Find where the given text appears and provide that cell's center as [X, Y] coordinate. 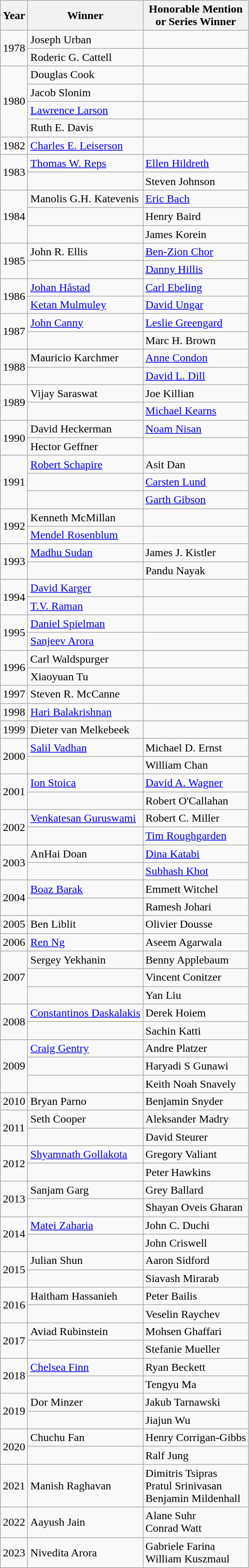
Ralf Jung [196, 1455]
2017 [14, 1340]
David Heckerman [85, 429]
2023 [14, 1552]
Bryan Parno [85, 1102]
2011 [14, 1128]
James J. Kistler [196, 553]
Robert C. Miller [196, 818]
John C. Duchi [196, 1225]
Year [14, 16]
Ketan Mulmuley [85, 305]
Hector Geffner [85, 446]
2018 [14, 1375]
Steven Johnson [196, 181]
David Steurer [196, 1137]
2021 [14, 1486]
Peter Hawkins [196, 1172]
Leslie Greengard [196, 323]
Stefanie Mueller [196, 1349]
2008 [14, 1022]
1982 [14, 146]
Vijay Saraswat [85, 393]
Mohsen Ghaffari [196, 1331]
Jacob Slonim [85, 93]
Chelsea Finn [85, 1367]
Kenneth McMillan [85, 518]
Dor Minzer [85, 1402]
Eric Bach [196, 199]
Shyamnath Gollakota [85, 1155]
David Karger [85, 588]
Jiajun Wu [196, 1420]
John R. Ellis [85, 252]
Seth Cooper [85, 1119]
Tengyu Ma [196, 1385]
1996 [14, 668]
Boaz Barak [85, 889]
Andre Platzer [196, 1048]
1984 [14, 216]
2013 [14, 1199]
Veselin Raychev [196, 1314]
Joseph Urban [85, 40]
Danny Hillis [196, 270]
Ben-Zion Chor [196, 252]
Daniel Spielman [85, 624]
Robert O'Callahan [196, 800]
Dieter van Melkebeek [85, 730]
Mendel Rosenblum [85, 535]
1990 [14, 438]
Haryadi S Gunawi [196, 1066]
1987 [14, 332]
Henry Corrigan-Gibbs [196, 1438]
2014 [14, 1234]
Manolis G.H. Katevenis [85, 199]
Constantinos Daskalakis [85, 1013]
Michael Kearns [196, 411]
Sanjam Garg [85, 1190]
David A. Wagner [196, 783]
2002 [14, 827]
Keith Noah Snavely [196, 1084]
1995 [14, 632]
Shayan Oveis Gharan [196, 1208]
2020 [14, 1447]
Peter Bailis [196, 1296]
2006 [14, 942]
Roderic G. Cattell [85, 57]
Grey Ballard [196, 1190]
2000 [14, 756]
David L. Dill [196, 376]
Julian Shun [85, 1261]
Johan Håstad [85, 287]
Dina Katabi [196, 854]
Madhu Sudan [85, 553]
AnHai Doan [85, 854]
Sergey Yekhanin [85, 960]
1983 [14, 172]
Haitham Hassanieh [85, 1296]
2015 [14, 1269]
Ramesh Johari [196, 907]
Chuchu Fan [85, 1438]
1997 [14, 694]
Sachin Katti [196, 1030]
1994 [14, 597]
2009 [14, 1066]
Ryan Beckett [196, 1367]
T.V. Raman [85, 606]
Jakub Tarnawski [196, 1402]
Gabriele FarinaWilliam Kuszmaul [196, 1552]
2001 [14, 791]
Craig Gentry [85, 1048]
Charles E. Leiserson [85, 146]
Lawrence Larson [85, 110]
Mauricio Karchmer [85, 358]
2005 [14, 924]
2007 [14, 977]
Manish Raghavan [85, 1486]
Noam Nisan [196, 429]
Salil Vadhan [85, 747]
Olivier Dousse [196, 924]
Joe Killian [196, 393]
Aviad Rubinstein [85, 1331]
2016 [14, 1305]
Benjamin Snyder [196, 1102]
Asit Dan [196, 464]
Anne Condon [196, 358]
1988 [14, 367]
Subhash Khot [196, 871]
1993 [14, 562]
John Criswell [196, 1243]
Hari Balakrishnan [85, 712]
Venkatesan Guruswami [85, 818]
Xiaoyuan Tu [85, 677]
Siavash Mirarab [196, 1278]
Robert Schapire [85, 464]
2004 [14, 898]
Ruth E. Davis [85, 128]
Douglas Cook [85, 75]
Tim Roughgarden [196, 836]
Ion Stoica [85, 783]
Gregory Valiant [196, 1155]
2022 [14, 1522]
Carl Waldspurger [85, 659]
1980 [14, 101]
Ren Ng [85, 942]
Ellen Hildreth [196, 163]
Pandu Nayak [196, 571]
David Ungar [196, 305]
Ben Liblit [85, 924]
Aseem Agarwala [196, 942]
Nivedita Arora [85, 1552]
1985 [14, 261]
1978 [14, 48]
Carsten Lund [196, 482]
1989 [14, 402]
Honorable Mentionor Series Winner [196, 16]
Derek Hoiem [196, 1013]
Dimitris TsiprasPratul SrinivasanBenjamin Mildenhall [196, 1486]
1991 [14, 482]
Michael D. Ernst [196, 747]
Sanjeev Arora [85, 641]
Garth Gibson [196, 499]
2012 [14, 1163]
Steven R. McCanne [85, 694]
John Canny [85, 323]
Aayush Jain [85, 1522]
2003 [14, 863]
Carl Ebeling [196, 287]
Vincent Conitzer [196, 977]
Alane SuhrConrad Watt [196, 1522]
1986 [14, 296]
Aaron Sidford [196, 1261]
Yan Liu [196, 995]
2019 [14, 1411]
Emmett Witchel [196, 889]
Marc H. Brown [196, 340]
Benny Applebaum [196, 960]
Thomas W. Reps [85, 163]
James Korein [196, 234]
Henry Baird [196, 216]
Winner [85, 16]
Matei Zaharia [85, 1225]
Aleksander Madry [196, 1119]
1999 [14, 730]
2010 [14, 1102]
1992 [14, 526]
William Chan [196, 765]
1998 [14, 712]
